Capture the cell that displays the provided text and extract its (X, Y) central coordinate. 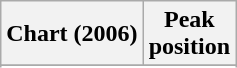
Peakposition (189, 34)
Chart (2006) (72, 34)
